Determine the (x, y) coordinate at the center of the cell enclosing the given text.  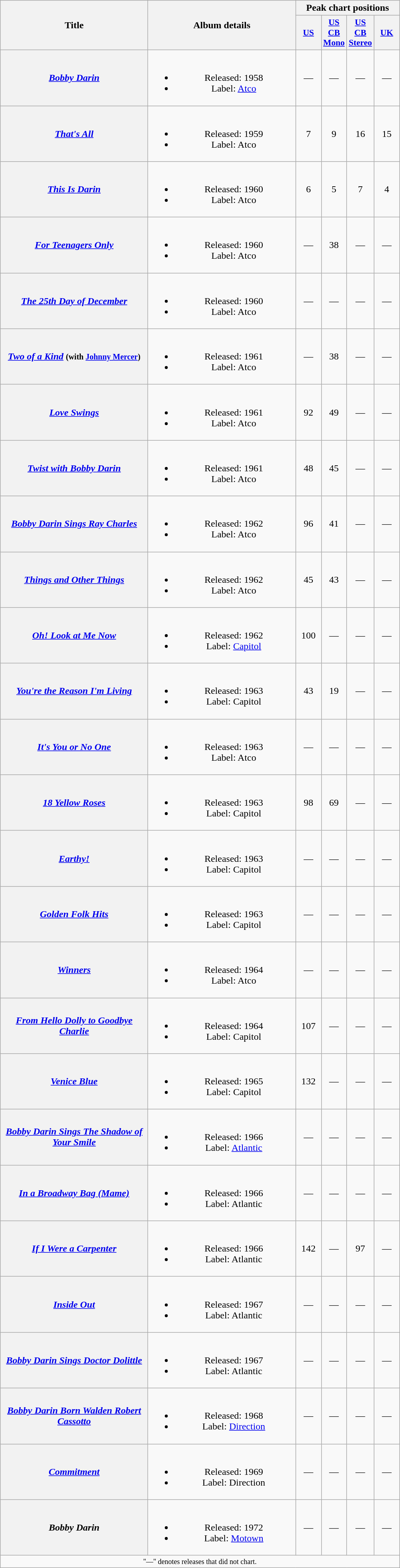
Released: 1959Label: Atco (222, 134)
Album details (222, 25)
Earthy! (74, 858)
Bobby Darin Sings Ray Charles (74, 524)
Released: 1962Label: Capitol (222, 635)
Commitment (74, 1472)
6 (308, 189)
69 (334, 803)
"—" denotes releases that did not chart. (200, 1561)
15 (387, 134)
Released: 1963Label: Atco (222, 747)
Bobby Darin Sings Doctor Dolittle (74, 1360)
USCBStereo (360, 33)
18 Yellow Roses (74, 803)
In a Broadway Bag (Mame) (74, 1193)
48 (308, 468)
4 (387, 189)
Released: 1968Label: Direction (222, 1416)
You're the Reason I'm Living (74, 691)
That's All (74, 134)
100 (308, 635)
Venice Blue (74, 1082)
From Hello Dolly to Goodbye Charlie (74, 1025)
Title (74, 25)
Peak chart positions (348, 8)
US (308, 33)
USCBMono (334, 33)
107 (308, 1025)
Inside Out (74, 1304)
132 (308, 1082)
16 (360, 134)
Released: 1964Label: Capitol (222, 1025)
Released: 1969Label: Direction (222, 1472)
If I Were a Carpenter (74, 1249)
For Teenagers Only (74, 245)
This Is Darin (74, 189)
92 (308, 412)
The 25th Day of December (74, 301)
49 (334, 412)
Golden Folk Hits (74, 914)
19 (334, 691)
Released: 1964Label: Atco (222, 970)
41 (334, 524)
5 (334, 189)
Things and Other Things (74, 580)
97 (360, 1249)
98 (308, 803)
Bobby Darin Sings The Shadow of Your Smile (74, 1137)
Released: 1958Label: Atco (222, 78)
Released: 1972Label: Motown (222, 1527)
Two of a Kind (with Johnny Mercer) (74, 357)
Love Swings (74, 412)
It's You or No One (74, 747)
142 (308, 1249)
Bobby Darin Born Walden Robert Cassotto (74, 1416)
9 (334, 134)
Oh! Look at Me Now (74, 635)
UK (387, 33)
Winners (74, 970)
96 (308, 524)
Twist with Bobby Darin (74, 468)
Released: 1965Label: Capitol (222, 1082)
